For the text-containing cell, return its midpoint in [X, Y] coordinate format. 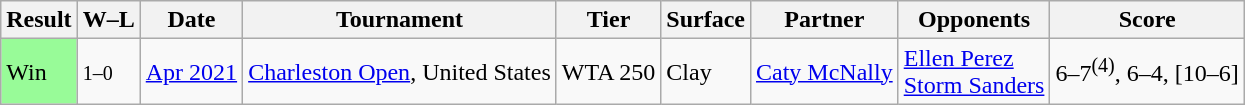
Opponents [974, 20]
Caty McNally [824, 72]
WTA 250 [608, 72]
Surface [706, 20]
6–7(4), 6–4, [10–6] [1147, 72]
W–L [108, 20]
Clay [706, 72]
1–0 [108, 72]
Tournament [400, 20]
Apr 2021 [191, 72]
Score [1147, 20]
Result [39, 20]
Win [39, 72]
Ellen Perez Storm Sanders [974, 72]
Partner [824, 20]
Date [191, 20]
Charleston Open, United States [400, 72]
Tier [608, 20]
